For the text-containing cell, return its midpoint in [X, Y] coordinate format. 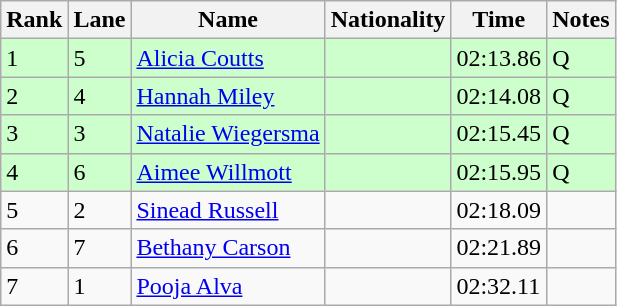
Lane [100, 20]
02:13.86 [499, 58]
Sinead Russell [228, 210]
02:32.11 [499, 286]
02:14.08 [499, 96]
Notes [581, 20]
Bethany Carson [228, 248]
Alicia Coutts [228, 58]
Natalie Wiegersma [228, 134]
Name [228, 20]
Pooja Alva [228, 286]
02:21.89 [499, 248]
Time [499, 20]
02:18.09 [499, 210]
Hannah Miley [228, 96]
02:15.45 [499, 134]
Nationality [388, 20]
Rank [34, 20]
02:15.95 [499, 172]
Aimee Willmott [228, 172]
